From the cell containing the given text, extract its center point as (x, y) coordinate. 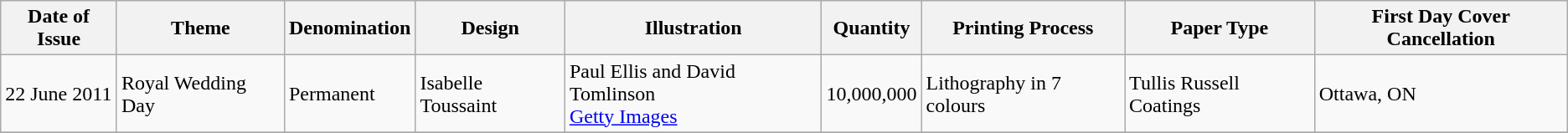
First Day Cover Cancellation (1441, 28)
Lithography in 7 colours (1024, 94)
Date of Issue (59, 28)
Theme (200, 28)
Illustration (694, 28)
Royal Wedding Day (200, 94)
Denomination (349, 28)
Paper Type (1220, 28)
Printing Process (1024, 28)
Design (491, 28)
Tullis Russell Coatings (1220, 94)
10,000,000 (871, 94)
Paul Ellis and David TomlinsonGetty Images (694, 94)
Quantity (871, 28)
Isabelle Toussaint (491, 94)
Permanent (349, 94)
22 June 2011 (59, 94)
Ottawa, ON (1441, 94)
